Search for the cell housing the specified text and yield its [x, y] center coordinate. 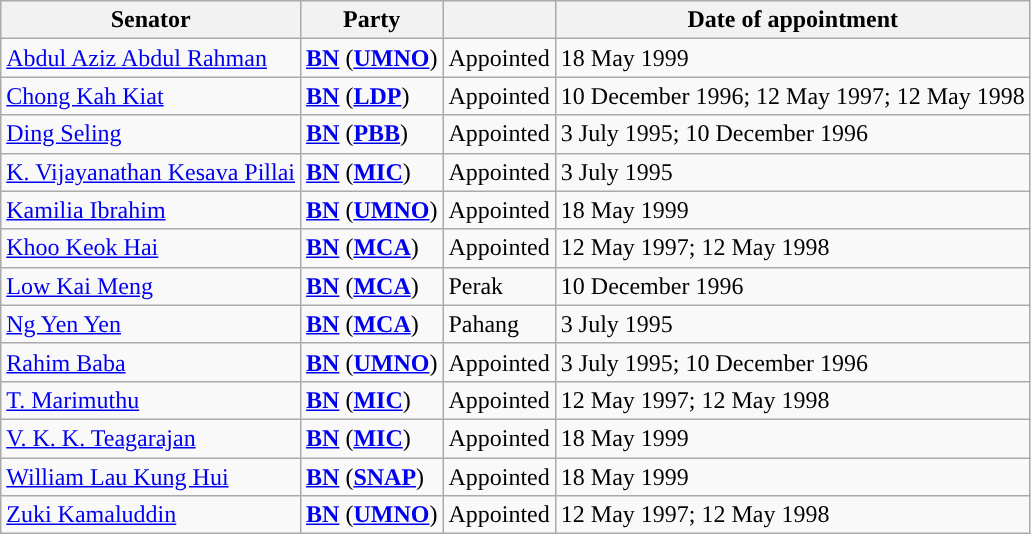
Khoo Keok Hai [151, 248]
Chong Kah Kiat [151, 96]
Date of appointment [792, 20]
BN (LDP) [372, 96]
Senator [151, 20]
Abdul Aziz Abdul Rahman [151, 58]
Party [372, 20]
BN (PBB) [372, 134]
Rahim Baba [151, 362]
Perak [499, 286]
Pahang [499, 324]
BN (SNAP) [372, 477]
Low Kai Meng [151, 286]
William Lau Kung Hui [151, 477]
Ding Seling [151, 134]
K. Vijayanathan Kesava Pillai [151, 172]
Zuki Kamaluddin [151, 515]
V. K. K. Teagarajan [151, 438]
10 December 1996; 12 May 1997; 12 May 1998 [792, 96]
Kamilia Ibrahim [151, 210]
T. Marimuthu [151, 400]
10 December 1996 [792, 286]
Ng Yen Yen [151, 324]
